Pinpoint the cell where the given text exists, returning its (x, y) midpoint coordinate. 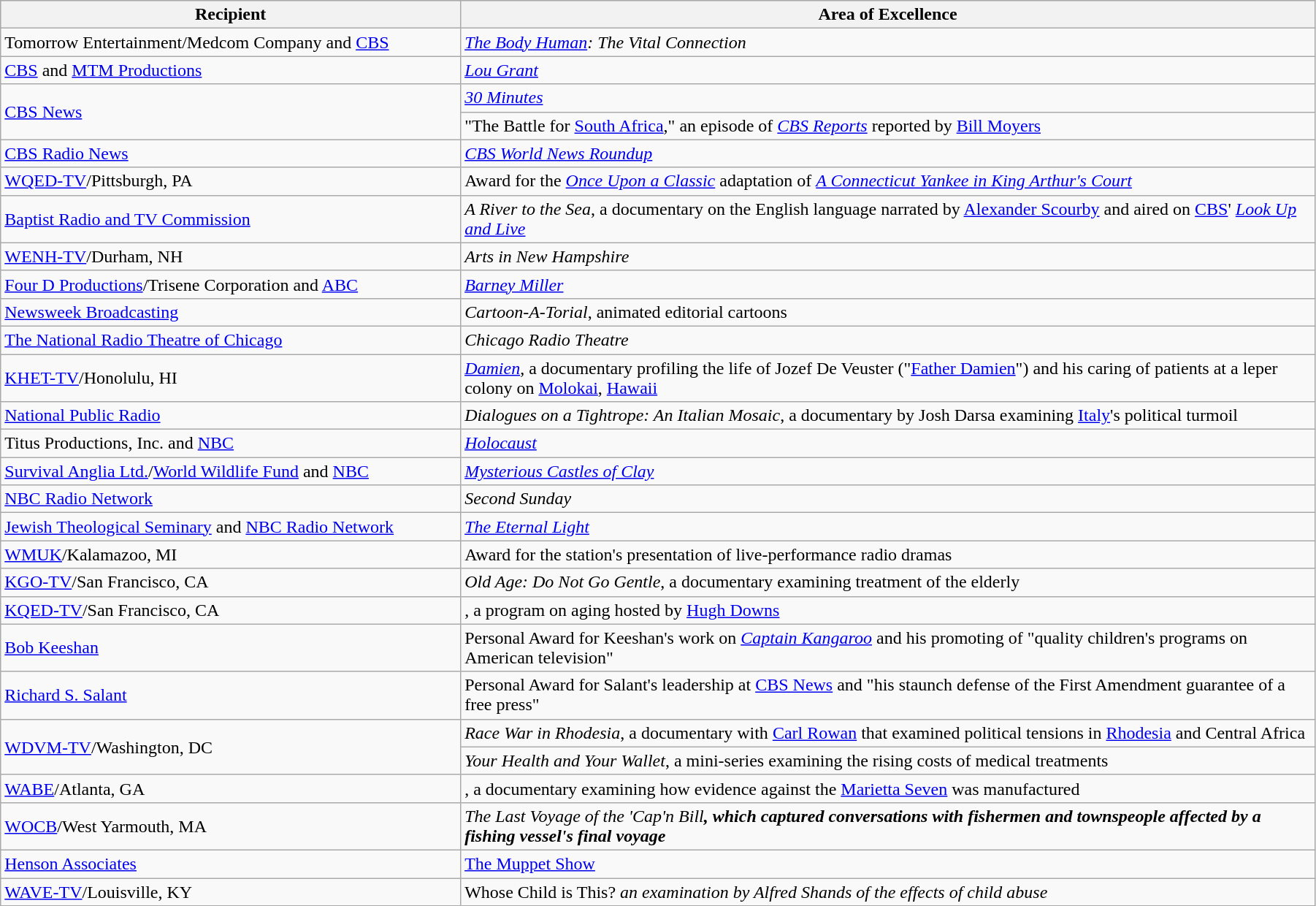
The Body Human: The Vital Connection (888, 42)
The Last Voyage of the 'Cap'n Bill, which captured conversations with fishermen and townspeople affected by a fishing vessel's final voyage (888, 826)
Mysterious Castles of Clay (888, 471)
CBS Radio News (231, 153)
A River to the Sea, a documentary on the English language narrated by Alexander Scourby and aired on CBS' Look Up and Live (888, 219)
Newsweek Broadcasting (231, 312)
Bob Keeshan (231, 647)
Award for the station's presentation of live-performance radio dramas (888, 555)
"The Battle for South Africa," an episode of CBS Reports reported by Bill Moyers (888, 126)
Personal Award for Salant's leadership at CBS News and "his staunch defense of the First Amendment guarantee of a free press" (888, 696)
CBS News (231, 112)
NBC Radio Network (231, 499)
KHET-TV/Honolulu, HI (231, 377)
Recipient (231, 15)
CBS and MTM Productions (231, 70)
Cartoon-A-Torial, animated editorial cartoons (888, 312)
Chicago Radio Theatre (888, 340)
WOCB/West Yarmouth, MA (231, 826)
The National Radio Theatre of Chicago (231, 340)
WAVE-TV/Louisville, KY (231, 892)
The Eternal Light (888, 527)
WABE/Atlanta, GA (231, 788)
30 Minutes (888, 98)
National Public Radio (231, 416)
KGO-TV/San Francisco, CA (231, 582)
Jewish Theological Seminary and NBC Radio Network (231, 527)
Award for the Once Upon a Classic adaptation of A Connecticut Yankee in King Arthur's Court (888, 181)
WENH-TV/Durham, NH (231, 256)
WDVM-TV/Washington, DC (231, 747)
Personal Award for Keeshan's work on Captain Kangaroo and his promoting of "quality children's programs on American television" (888, 647)
, a documentary examining how evidence against the Marietta Seven was manufactured (888, 788)
Richard S. Salant (231, 696)
The Muppet Show (888, 864)
CBS World News Roundup (888, 153)
, a program on aging hosted by Hugh Downs (888, 610)
Area of Excellence (888, 15)
Damien, a documentary profiling the life of Jozef De Veuster ("Father Damien") and his caring of patients at a leper colony on Molokai, Hawaii (888, 377)
Your Health and Your Wallet, a mini-series examining the rising costs of medical treatments (888, 761)
WQED-TV/Pittsburgh, PA (231, 181)
Survival Anglia Ltd./World Wildlife Fund and NBC (231, 471)
Arts in New Hampshire (888, 256)
Lou Grant (888, 70)
Henson Associates (231, 864)
Whose Child is This? an examination by Alfred Shands of the effects of child abuse (888, 892)
Second Sunday (888, 499)
Dialogues on a Tightrope: An Italian Mosaic, a documentary by Josh Darsa examining Italy's political turmoil (888, 416)
Race War in Rhodesia, a documentary with Carl Rowan that examined political tensions in Rhodesia and Central Africa (888, 733)
Baptist Radio and TV Commission (231, 219)
Old Age: Do Not Go Gentle, a documentary examining treatment of the elderly (888, 582)
WMUK/Kalamazoo, MI (231, 555)
Holocaust (888, 444)
Tomorrow Entertainment/Medcom Company and CBS (231, 42)
KQED-TV/San Francisco, CA (231, 610)
Barney Miller (888, 284)
Titus Productions, Inc. and NBC (231, 444)
Four D Productions/Trisene Corporation and ABC (231, 284)
